Pinpoint the cell where the given text exists, returning its (x, y) midpoint coordinate. 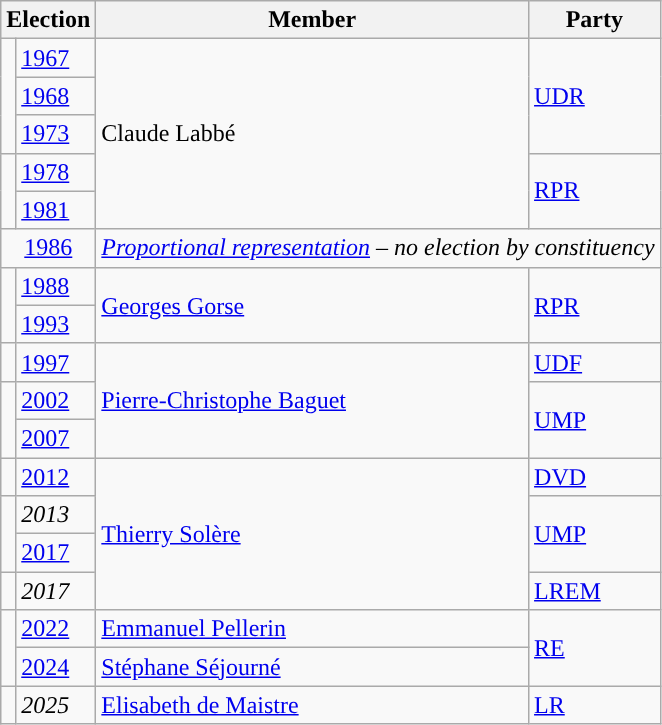
RE (595, 648)
1997 (56, 362)
2007 (56, 438)
Claude Labbé (312, 134)
2022 (56, 629)
Proportional representation – no election by constituency (378, 248)
2002 (56, 400)
LREM (595, 591)
1981 (56, 210)
Georges Gorse (312, 305)
UDF (595, 362)
1978 (56, 172)
UDR (595, 96)
Election (48, 20)
1968 (56, 96)
Stéphane Séjourné (312, 667)
1973 (56, 134)
2012 (56, 477)
Thierry Solère (312, 534)
1986 (48, 248)
1993 (56, 324)
Party (595, 20)
DVD (595, 477)
Pierre-Christophe Baguet (312, 400)
Member (312, 20)
Emmanuel Pellerin (312, 629)
Elisabeth de Maistre (312, 705)
LR (595, 705)
2013 (56, 515)
1988 (56, 286)
2025 (56, 705)
2024 (56, 667)
1967 (56, 58)
